Provide the (X, Y) coordinate of the cell's center where the given text is located.  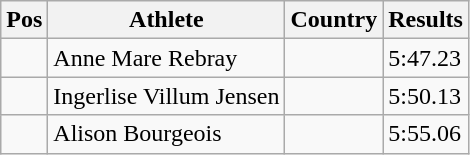
5:47.23 (426, 58)
Athlete (166, 20)
Anne Mare Rebray (166, 58)
Alison Bourgeois (166, 134)
5:55.06 (426, 134)
Ingerlise Villum Jensen (166, 96)
Results (426, 20)
Pos (24, 20)
Country (334, 20)
5:50.13 (426, 96)
